Locate the cell with the specified text and output its [x, y] center coordinate. 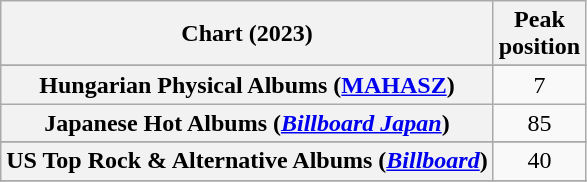
Hungarian Physical Albums (MAHASZ) [247, 85]
Japanese Hot Albums (Billboard Japan) [247, 123]
Peakposition [539, 34]
40 [539, 161]
85 [539, 123]
US Top Rock & Alternative Albums (Billboard) [247, 161]
Chart (2023) [247, 34]
7 [539, 85]
